Output the [X, Y] coordinate of the center of the cell containing the given text.  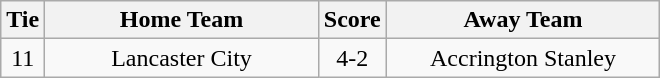
11 [23, 58]
4-2 [352, 58]
Lancaster City [182, 58]
Tie [23, 20]
Score [352, 20]
Away Team [523, 20]
Accrington Stanley [523, 58]
Home Team [182, 20]
